Determine the [X, Y] coordinate at the center of the cell enclosing the given text.  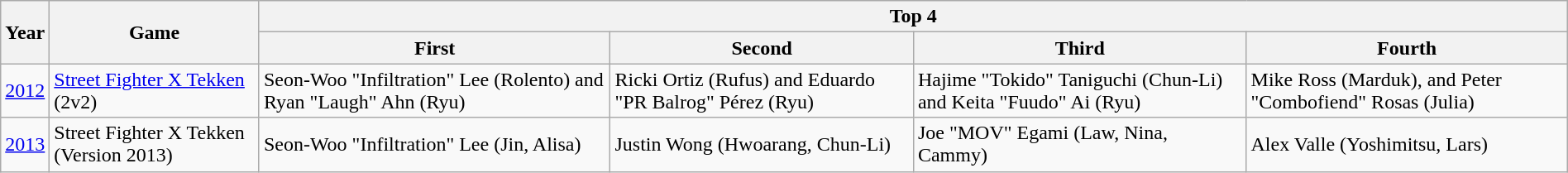
Seon-Woo "Infiltration" Lee (Jin, Alisa) [435, 144]
Joe "MOV" Egami (Law, Nina, Cammy) [1080, 144]
Top 4 [913, 17]
Second [762, 48]
Fourth [1407, 48]
Street Fighter X Tekken (2v2) [155, 91]
Justin Wong (Hwoarang, Chun-Li) [762, 144]
2013 [25, 144]
Game [155, 32]
First [435, 48]
Mike Ross (Marduk), and Peter "Combofiend" Rosas (Julia) [1407, 91]
Ricki Ortiz (Rufus) and Eduardo "PR Balrog" Pérez (Ryu) [762, 91]
Street Fighter X Tekken (Version 2013) [155, 144]
Third [1080, 48]
2012 [25, 91]
Seon-Woo "Infiltration" Lee (Rolento) and Ryan "Laugh" Ahn (Ryu) [435, 91]
Year [25, 32]
Alex Valle (Yoshimitsu, Lars) [1407, 144]
Hajime "Tokido" Taniguchi (Chun-Li) and Keita "Fuudo" Ai (Ryu) [1080, 91]
